Extract the (x, y) coordinate from the center of the cell holding the provided text.  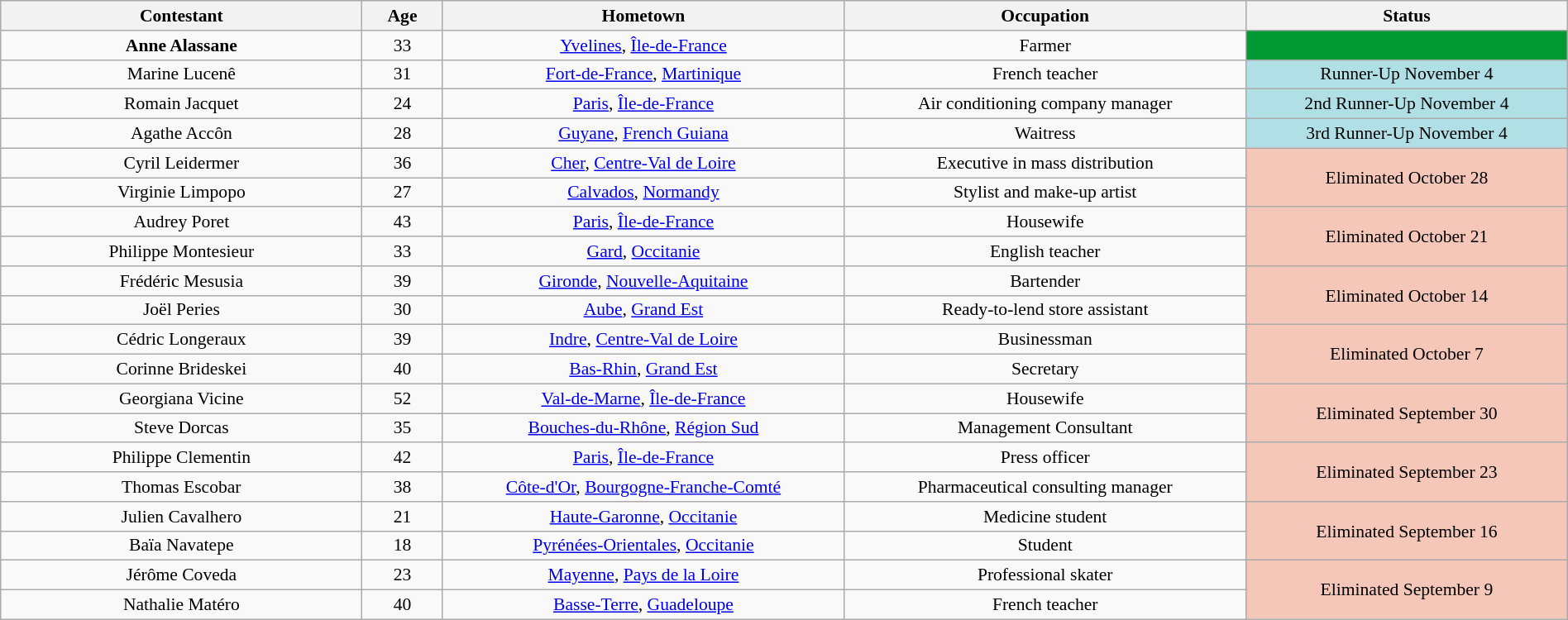
Cher, Centre-Val de Loire (643, 163)
31 (402, 74)
Virginie Limpopo (182, 193)
18 (402, 546)
Runner-Up November 4 (1408, 74)
Bartender (1045, 281)
23 (402, 575)
Status (1408, 16)
Air conditioning company manager (1045, 104)
Eliminated September 30 (1408, 413)
Gard, Occitanie (643, 251)
Eliminated October 28 (1408, 177)
Bouches-du-Rhône, Région Sud (643, 428)
Frédéric Mesusia (182, 281)
Corinne Brideskei (182, 370)
Pyrénées-Orientales, Occitanie (643, 546)
Romain Jacquet (182, 104)
Pharmaceutical consulting manager (1045, 487)
Haute-Garonne, Occitanie (643, 517)
Audrey Poret (182, 222)
35 (402, 428)
Hometown (643, 16)
Philippe Montesieur (182, 251)
Contestant (182, 16)
42 (402, 458)
43 (402, 222)
Steve Dorcas (182, 428)
Agathe Accôn (182, 134)
38 (402, 487)
Bas-Rhin, Grand Est (643, 370)
Cédric Longeraux (182, 340)
Medicine student (1045, 517)
Gironde, Nouvelle-Aquitaine (643, 281)
3rd Runner-Up November 4 (1408, 134)
Student (1045, 546)
Executive in mass distribution (1045, 163)
Eliminated October 7 (1408, 354)
Stylist and make-up artist (1045, 193)
Anne Alassane (182, 45)
Yvelines, Île-de-France (643, 45)
30 (402, 310)
Waitress (1045, 134)
Nathalie Matéro (182, 605)
2nd Runner-Up November 4 (1408, 104)
Fort-de-France, Martinique (643, 74)
Press officer (1045, 458)
Marine Lucenê (182, 74)
Jérôme Coveda (182, 575)
Calvados, Normandy (643, 193)
Val-de-Marne, Île-de-France (643, 398)
Eliminated September 23 (1408, 473)
27 (402, 193)
Aube, Grand Est (643, 310)
28 (402, 134)
Thomas Escobar (182, 487)
Businessman (1045, 340)
Ready-to-lend store assistant (1045, 310)
English teacher (1045, 251)
Basse-Terre, Guadeloupe (643, 605)
24 (402, 104)
36 (402, 163)
Age (402, 16)
Eliminated September 9 (1408, 590)
Mayenne, Pays de la Loire (643, 575)
Guyane, French Guiana (643, 134)
Professional skater (1045, 575)
Secretary (1045, 370)
Indre, Centre-Val de Loire (643, 340)
Philippe Clementin (182, 458)
21 (402, 517)
Côte-d'Or, Bourgogne-Franche-Comté (643, 487)
Farmer (1045, 45)
Eliminated September 16 (1408, 531)
Cyril Leidermer (182, 163)
52 (402, 398)
Management Consultant (1045, 428)
Georgiana Vicine (182, 398)
Julien Cavalhero (182, 517)
Baïa Navatepe (182, 546)
Joël Peries (182, 310)
Occupation (1045, 16)
Eliminated October 14 (1408, 296)
Eliminated October 21 (1408, 236)
